Pinpoint the cell where the given text exists, returning its [X, Y] midpoint coordinate. 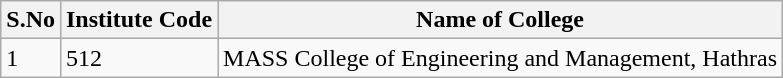
Institute Code [138, 20]
S.No [31, 20]
MASS College of Engineering and Management, Hathras [500, 58]
512 [138, 58]
1 [31, 58]
Name of College [500, 20]
